Return [X, Y] of the center of cell containing provided text 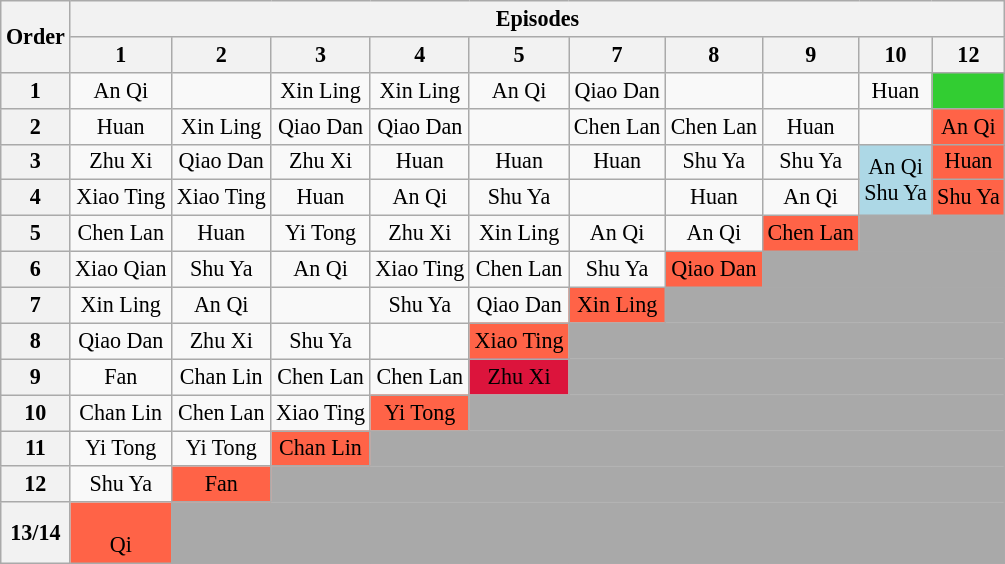
An QiShu Ya [896, 180]
6 [36, 269]
11 [36, 448]
13/14 [36, 532]
Xiao Qian [121, 269]
Episodes [538, 18]
Order [36, 36]
Qi [121, 532]
